For the text-containing cell, return its midpoint in [X, Y] coordinate format. 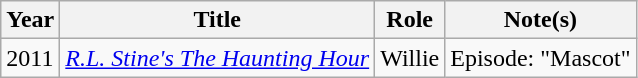
Year [30, 20]
Willie [410, 58]
2011 [30, 58]
R.L. Stine's The Haunting Hour [218, 58]
Title [218, 20]
Episode: "Mascot" [540, 58]
Note(s) [540, 20]
Role [410, 20]
